Scan for the cell matching the given text and deliver its (X, Y) coordinate at center. 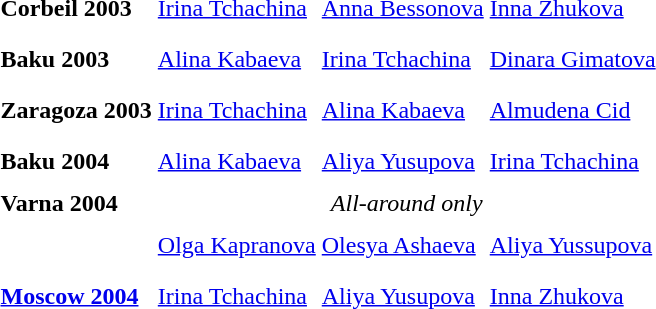
Aliya Yusupova (402, 161)
Olesya Ashaeva (402, 245)
Olga Kapranova (236, 245)
